For the text-containing cell, return its midpoint in (X, Y) coordinate format. 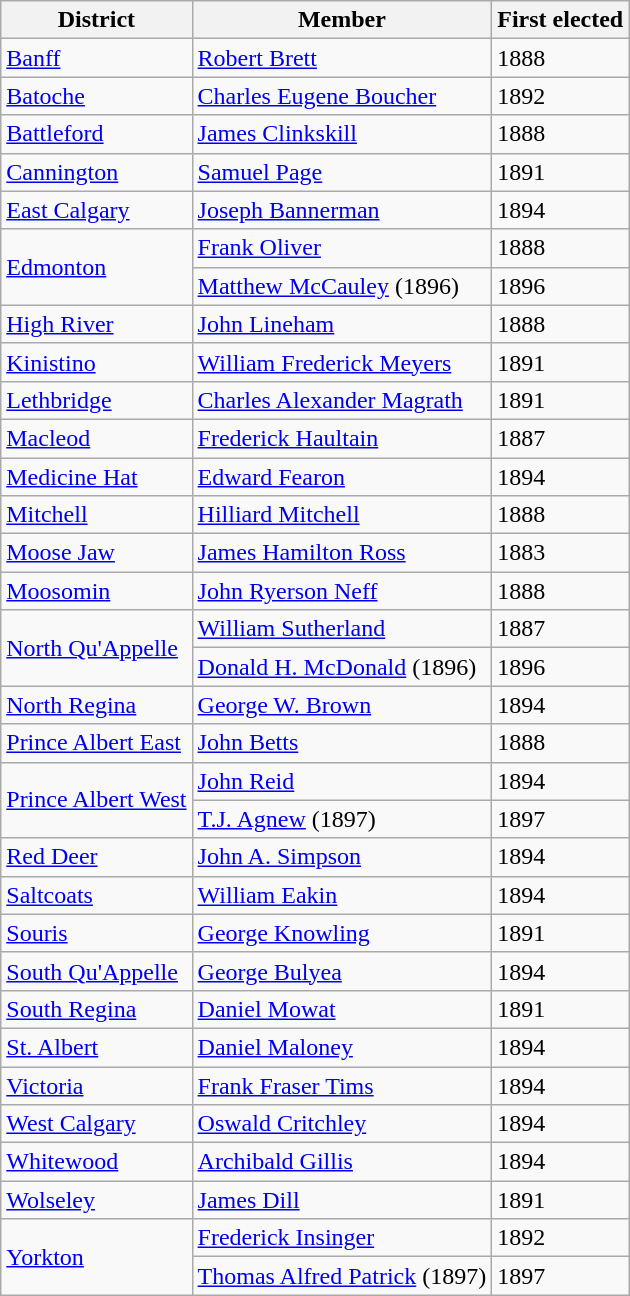
John Betts (342, 743)
District (96, 20)
St. Albert (96, 1047)
Red Deer (96, 857)
Yorkton (96, 1257)
James Hamilton Ross (342, 553)
Prince Albert West (96, 800)
Samuel Page (342, 172)
Charles Eugene Boucher (342, 96)
Prince Albert East (96, 743)
East Calgary (96, 210)
Frank Oliver (342, 248)
William Eakin (342, 895)
Edward Fearon (342, 477)
George Bulyea (342, 971)
Oswald Critchley (342, 1124)
Thomas Alfred Patrick (1897) (342, 1276)
South Qu'Appelle (96, 971)
Kinistino (96, 362)
South Regina (96, 1009)
John Ryerson Neff (342, 591)
Whitewood (96, 1162)
Robert Brett (342, 58)
Edmonton (96, 267)
Banff (96, 58)
Lethbridge (96, 400)
Victoria (96, 1085)
Member (342, 20)
Cannington (96, 172)
Macleod (96, 438)
Moose Jaw (96, 553)
First elected (560, 20)
George W. Brown (342, 705)
Matthew McCauley (1896) (342, 286)
William Sutherland (342, 629)
Joseph Bannerman (342, 210)
Hilliard Mitchell (342, 515)
John Lineham (342, 324)
1883 (560, 553)
John A. Simpson (342, 857)
Daniel Mowat (342, 1009)
Batoche (96, 96)
Donald H. McDonald (1896) (342, 667)
William Frederick Meyers (342, 362)
West Calgary (96, 1124)
Mitchell (96, 515)
Moosomin (96, 591)
John Reid (342, 781)
George Knowling (342, 933)
Daniel Maloney (342, 1047)
Medicine Hat (96, 477)
North Qu'Appelle (96, 648)
Battleford (96, 134)
Frederick Insinger (342, 1238)
North Regina (96, 705)
Archibald Gillis (342, 1162)
Charles Alexander Magrath (342, 400)
James Clinkskill (342, 134)
High River (96, 324)
T.J. Agnew (1897) (342, 819)
Frank Fraser Tims (342, 1085)
Souris (96, 933)
Wolseley (96, 1200)
James Dill (342, 1200)
Saltcoats (96, 895)
Frederick Haultain (342, 438)
